Search for the cell housing the specified text and yield its (X, Y) center coordinate. 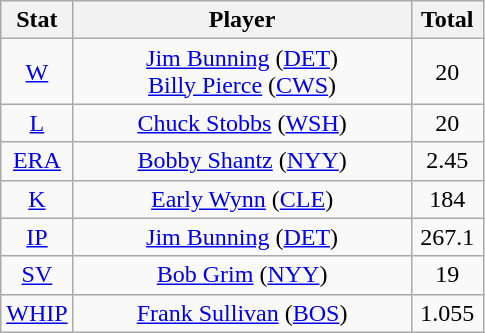
19 (447, 275)
ERA (37, 161)
Player (242, 20)
Bobby Shantz (NYY) (242, 161)
Total (447, 20)
IP (37, 237)
Bob Grim (NYY) (242, 275)
Jim Bunning (DET)Billy Pierce (CWS) (242, 72)
K (37, 199)
Jim Bunning (DET) (242, 237)
Early Wynn (CLE) (242, 199)
2.45 (447, 161)
1.055 (447, 313)
L (37, 123)
WHIP (37, 313)
W (37, 72)
Frank Sullivan (BOS) (242, 313)
Stat (37, 20)
267.1 (447, 237)
Chuck Stobbs (WSH) (242, 123)
184 (447, 199)
SV (37, 275)
